For the text-containing cell, return its midpoint in [X, Y] coordinate format. 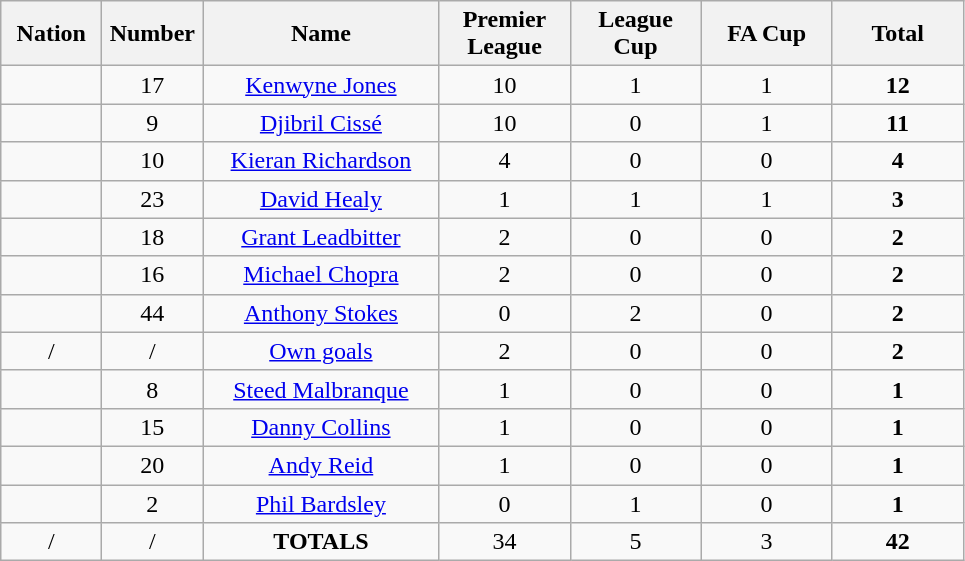
9 [152, 123]
17 [152, 85]
Kieran Richardson [321, 161]
34 [504, 542]
Andy Reid [321, 465]
Steed Malbranque [321, 389]
Kenwyne Jones [321, 85]
8 [152, 389]
Own goals [321, 351]
Premier League [504, 34]
23 [152, 199]
Danny Collins [321, 427]
Number [152, 34]
11 [898, 123]
FA Cup [766, 34]
44 [152, 313]
David Healy [321, 199]
Anthony Stokes [321, 313]
TOTALS [321, 542]
Phil Bardsley [321, 503]
Name [321, 34]
Djibril Cissé [321, 123]
5 [636, 542]
20 [152, 465]
12 [898, 85]
15 [152, 427]
42 [898, 542]
Michael Chopra [321, 275]
Nation [52, 34]
Total [898, 34]
16 [152, 275]
League Cup [636, 34]
Grant Leadbitter [321, 237]
18 [152, 237]
